Search for the cell housing the specified text and yield its (X, Y) center coordinate. 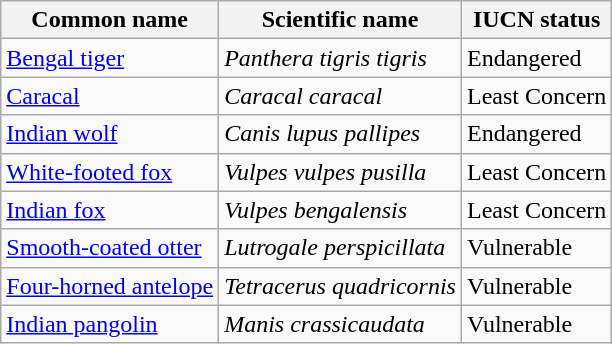
Lutrogale perspicillata (340, 248)
White-footed fox (110, 172)
Indian fox (110, 210)
Four-horned antelope (110, 286)
Canis lupus pallipes (340, 134)
Caracal caracal (340, 96)
Manis crassicaudata (340, 324)
Common name (110, 20)
Vulpes bengalensis (340, 210)
IUCN status (536, 20)
Smooth-coated otter (110, 248)
Caracal (110, 96)
Indian pangolin (110, 324)
Indian wolf (110, 134)
Tetracerus quadricornis (340, 286)
Bengal tiger (110, 58)
Scientific name (340, 20)
Vulpes vulpes pusilla (340, 172)
Panthera tigris tigris (340, 58)
